Return the (x, y) coordinate for the center point of the cell that contains the specified text.  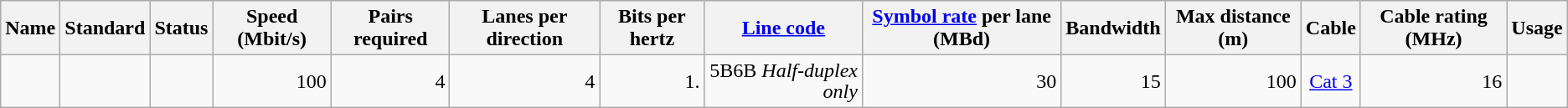
16 (1433, 81)
Cable rating (MHz) (1433, 28)
Cat 3 (1330, 81)
Line code (783, 28)
Standard (106, 28)
Status (181, 28)
Symbol rate per lane (MBd) (962, 28)
1. (652, 81)
Speed (Mbit/s) (271, 28)
15 (1113, 81)
Lanes per direction (524, 28)
Bandwidth (1113, 28)
Cable (1330, 28)
30 (962, 81)
Usage (1537, 28)
Pairs required (390, 28)
Bits per hertz (652, 28)
Max distance (m) (1233, 28)
5B6B Half-duplex only (783, 81)
Name (30, 28)
